Pinpoint the cell where the given text exists, returning its [X, Y] midpoint coordinate. 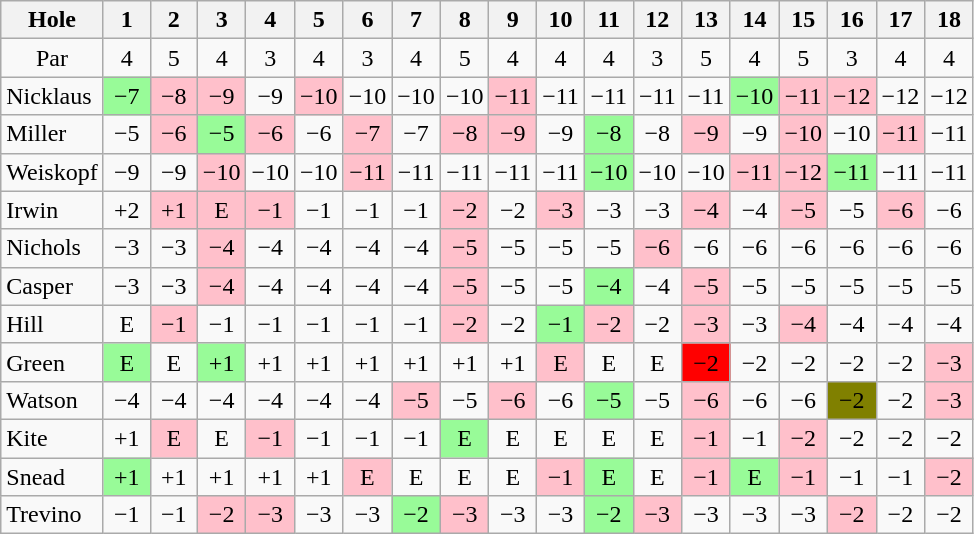
Irwin [52, 210]
15 [804, 20]
Snead [52, 477]
Par [52, 58]
Hole [52, 20]
14 [754, 20]
Casper [52, 286]
Nichols [52, 248]
13 [706, 20]
12 [658, 20]
9 [513, 20]
10 [561, 20]
Hill [52, 324]
18 [950, 20]
Trevino [52, 515]
17 [900, 20]
1 [126, 20]
7 [416, 20]
Miller [52, 134]
Green [52, 362]
Nicklaus [52, 96]
16 [852, 20]
2 [174, 20]
8 [464, 20]
+2 [126, 210]
Weiskopf [52, 172]
6 [368, 20]
Watson [52, 400]
11 [608, 20]
Kite [52, 438]
